Capture the cell that displays the provided text and extract its [x, y] central coordinate. 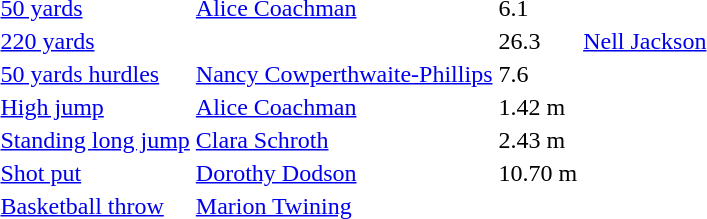
26.3 [538, 41]
2.43 m [538, 140]
1.42 m [538, 107]
10.70 m [538, 173]
Clara Schroth [344, 140]
Dorothy Dodson [344, 173]
Alice Coachman [344, 107]
7.6 [538, 74]
Nancy Cowperthwaite-Phillips [344, 74]
